Locate the cell with the specified text and output its (X, Y) center coordinate. 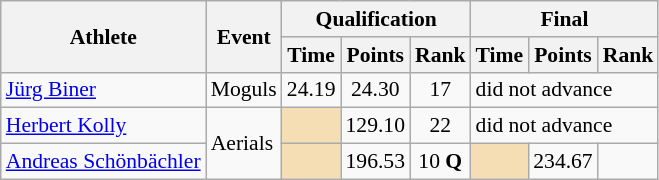
234.67 (562, 162)
Jürg Biner (104, 90)
24.19 (312, 90)
196.53 (374, 162)
17 (440, 90)
129.10 (374, 126)
22 (440, 126)
Aerials (244, 144)
10 Q (440, 162)
24.30 (374, 90)
Event (244, 36)
Moguls (244, 90)
Andreas Schönbächler (104, 162)
Qualification (376, 19)
Herbert Kolly (104, 126)
Athlete (104, 36)
Final (565, 19)
